Identify which cell holds the provided text, then report its (x, y) central coordinate. 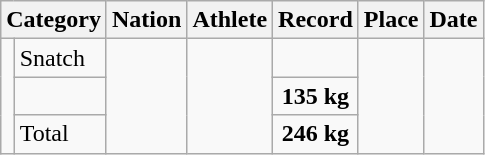
Athlete (230, 20)
246 kg (316, 134)
Date (454, 20)
Place (391, 20)
135 kg (316, 96)
Category (54, 20)
Nation (146, 20)
Total (60, 134)
Snatch (60, 58)
Record (316, 20)
